Locate the cell with the specified text and output its [X, Y] center coordinate. 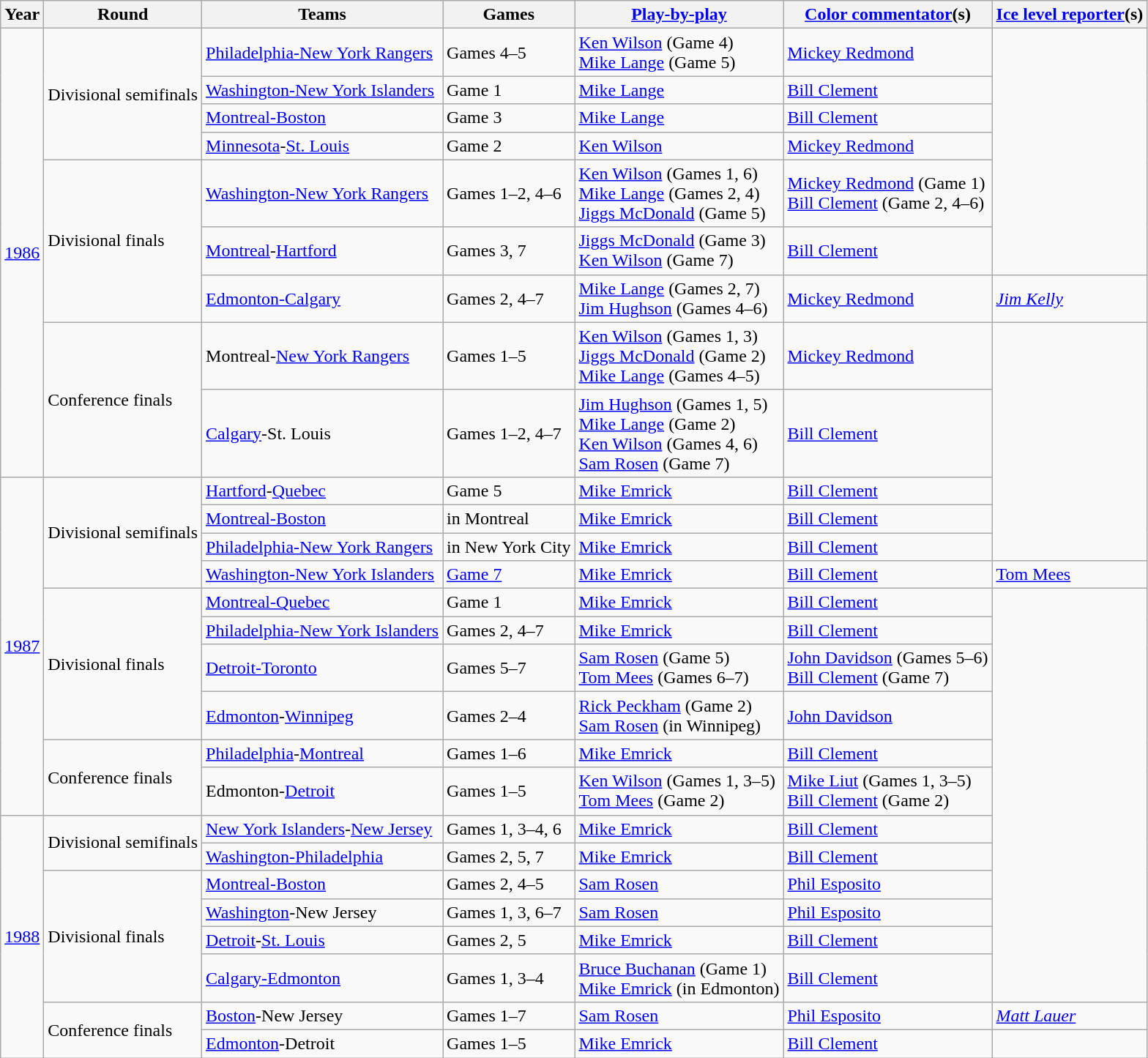
1986 [22, 253]
Year [22, 15]
in New York City [509, 547]
Calgary-Edmonton [322, 978]
in Montreal [509, 518]
Ice level reporter(s) [1070, 15]
Color commentator(s) [887, 15]
Jim Hughson (Games 1, 5)Mike Lange (Game 2)Ken Wilson (Games 4, 6)Sam Rosen (Game 7) [679, 433]
Games 3, 7 [509, 250]
Washington-New York Rangers [322, 193]
Games 1–2, 4–6 [509, 193]
Calgary-St. Louis [322, 433]
1987 [22, 646]
Play-by-play [679, 15]
Games 4–5 [509, 53]
Games 1, 3–4, 6 [509, 829]
Games 2–4 [509, 716]
John Davidson [887, 716]
Mickey Redmond (Game 1)Bill Clement (Game 2, 4–6) [887, 193]
Sam Rosen (Game 5)Tom Mees (Games 6–7) [679, 668]
Games 5–7 [509, 668]
Matt Lauer [1070, 1016]
Game 7 [509, 575]
1988 [22, 936]
Washington-New Jersey [322, 912]
Tom Mees [1070, 575]
Minnesota-St. Louis [322, 146]
Ken Wilson (Games 1, 6)Mike Lange (Games 2, 4)Jiggs McDonald (Game 5) [679, 193]
Games 1, 3–4 [509, 978]
Games 2, 4–5 [509, 884]
Mike Liut (Games 1, 3–5)Bill Clement (Game 2) [887, 791]
Mike Lange (Games 2, 7)Jim Hughson (Games 4–6) [679, 299]
Game 3 [509, 118]
Games [509, 15]
Boston-New Jersey [322, 1016]
Jim Kelly [1070, 299]
Montreal-New York Rangers [322, 356]
Games 1, 3, 6–7 [509, 912]
Ken Wilson (Games 1, 3–5)Tom Mees (Game 2) [679, 791]
Game 5 [509, 491]
Detroit-Toronto [322, 668]
Hartford-Quebec [322, 491]
Games 1–7 [509, 1016]
Ken Wilson (Games 1, 3)Jiggs McDonald (Game 2)Mike Lange (Games 4–5) [679, 356]
Washington-Philadelphia [322, 857]
Ken Wilson [679, 146]
Philadelphia-Montreal [322, 753]
Detroit-St. Louis [322, 940]
Round [123, 15]
Ken Wilson (Game 4)Mike Lange (Game 5) [679, 53]
Games 2, 5 [509, 940]
Games 2, 5, 7 [509, 857]
Teams [322, 15]
Games 1–6 [509, 753]
Edmonton-Calgary [322, 299]
Montreal-Hartford [322, 250]
John Davidson (Games 5–6)Bill Clement (Game 7) [887, 668]
Games 1–2, 4–7 [509, 433]
Philadelphia-New York Islanders [322, 630]
Jiggs McDonald (Game 3)Ken Wilson (Game 7) [679, 250]
Bruce Buchanan (Game 1)Mike Emrick (in Edmonton) [679, 978]
Rick Peckham (Game 2)Sam Rosen (in Winnipeg) [679, 716]
Montreal-Quebec [322, 603]
Edmonton-Winnipeg [322, 716]
Game 2 [509, 146]
New York Islanders-New Jersey [322, 829]
